Determine the [X, Y] coordinate at the center of the cell enclosing the given text.  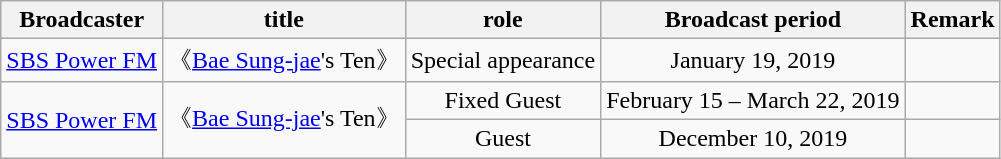
Broadcast period [753, 20]
Guest [503, 138]
Special appearance [503, 60]
role [503, 20]
Fixed Guest [503, 100]
February 15 – March 22, 2019 [753, 100]
December 10, 2019 [753, 138]
title [284, 20]
January 19, 2019 [753, 60]
Remark [952, 20]
Broadcaster [82, 20]
